Output the [x, y] coordinate of the center of the cell containing the given text.  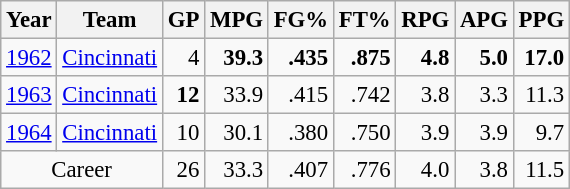
RPG [426, 20]
4 [183, 58]
.380 [300, 133]
5.0 [484, 58]
.415 [300, 95]
PPG [541, 20]
.776 [364, 170]
4.0 [426, 170]
1964 [29, 133]
39.3 [237, 58]
9.7 [541, 133]
APG [484, 20]
30.1 [237, 133]
.435 [300, 58]
GP [183, 20]
17.0 [541, 58]
.750 [364, 133]
10 [183, 133]
1962 [29, 58]
3.3 [484, 95]
.742 [364, 95]
Year [29, 20]
.875 [364, 58]
FG% [300, 20]
FT% [364, 20]
12 [183, 95]
1963 [29, 95]
.407 [300, 170]
Career [82, 170]
11.5 [541, 170]
26 [183, 170]
MPG [237, 20]
11.3 [541, 95]
4.8 [426, 58]
Team [110, 20]
33.3 [237, 170]
33.9 [237, 95]
